For the text-containing cell, return its midpoint in (X, Y) coordinate format. 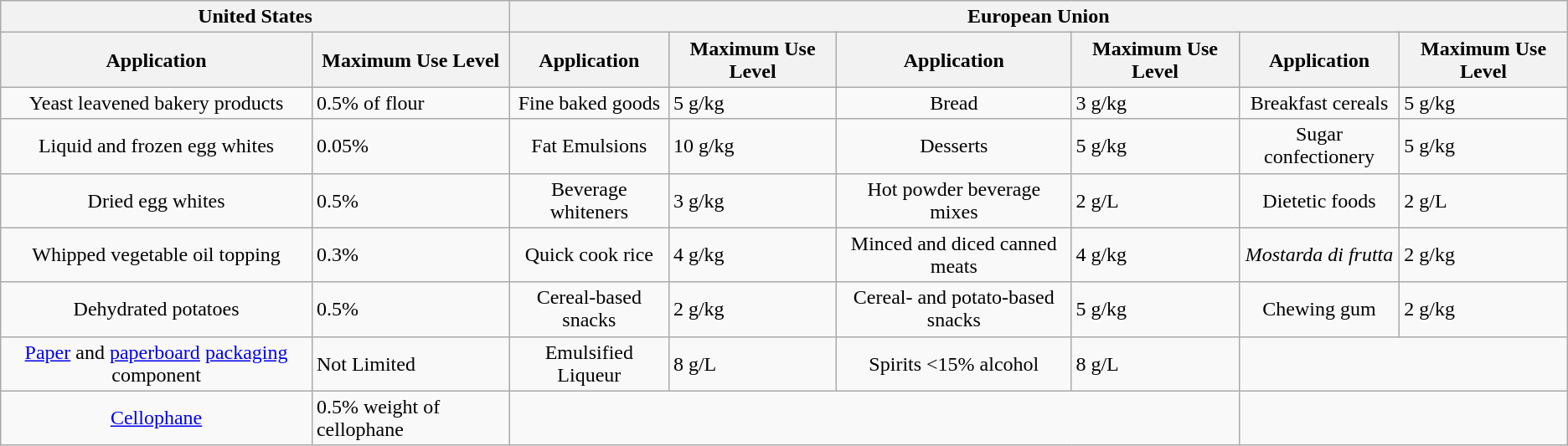
Minced and diced canned meats (954, 254)
Whipped vegetable oil topping (157, 254)
Fat Emulsions (589, 146)
0.5% weight of cellophane (410, 418)
Dried egg whites (157, 201)
0.05% (410, 146)
Hot powder beverage mixes (954, 201)
Not Limited (410, 363)
Mostarda di frutta (1319, 254)
0.3% (410, 254)
Cereal- and potato-based snacks (954, 310)
Spirits <15% alcohol (954, 363)
Chewing gum (1319, 310)
Breakfast cereals (1319, 103)
European Union (1039, 17)
10 g/kg (752, 146)
Liquid and frozen egg whites (157, 146)
Yeast leavened bakery products (157, 103)
Paper and paperboard packaging component (157, 363)
Dietetic foods (1319, 201)
Emulsified Liqueur (589, 363)
Quick cook rice (589, 254)
Beverage whiteners (589, 201)
Sugar confectionery (1319, 146)
Bread (954, 103)
Fine baked goods (589, 103)
Desserts (954, 146)
0.5% of flour (410, 103)
Cellophane (157, 418)
United States (255, 17)
Cereal-based snacks (589, 310)
Dehydrated potatoes (157, 310)
